Extract the (X, Y) coordinate from the center of the cell holding the provided text.  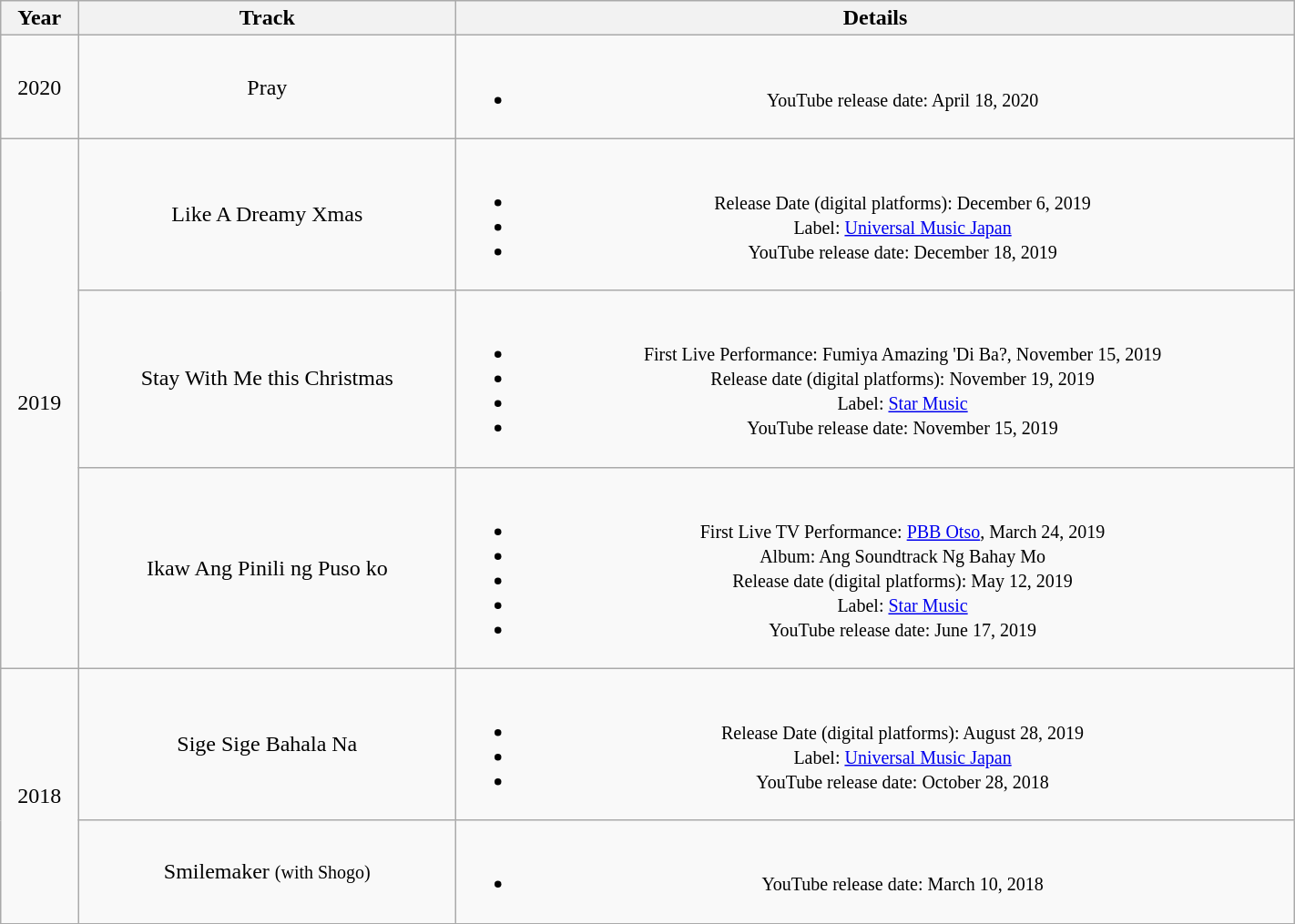
Sige Sige Bahala Na (268, 745)
Stay With Me this Christmas (268, 379)
2018 (40, 796)
Track (268, 18)
Year (40, 18)
Release Date (digital platforms): August 28, 2019Label: Universal Music JapanYouTube release date: October 28, 2018 (875, 745)
Pray (268, 87)
Ikaw Ang Pinili ng Puso ko (268, 568)
2020 (40, 87)
Like A Dreamy Xmas (268, 215)
YouTube release date: March 10, 2018 (875, 872)
Details (875, 18)
Release Date (digital platforms): December 6, 2019Label: Universal Music JapanYouTube release date: December 18, 2019 (875, 215)
Smilemaker (with Shogo) (268, 872)
YouTube release date: April 18, 2020 (875, 87)
2019 (40, 403)
